Capture the cell that displays the provided text and extract its (x, y) central coordinate. 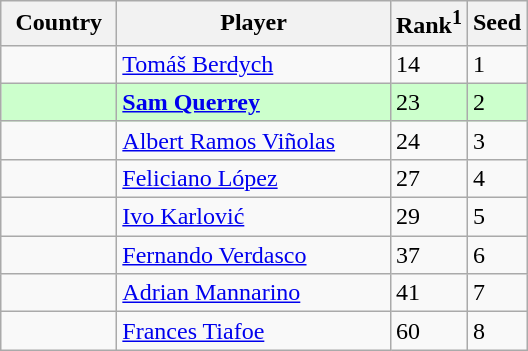
14 (428, 64)
37 (428, 255)
Rank1 (428, 24)
Ivo Karlović (254, 217)
Albert Ramos Viñolas (254, 140)
6 (496, 255)
Adrian Mannarino (254, 293)
3 (496, 140)
5 (496, 217)
60 (428, 331)
41 (428, 293)
24 (428, 140)
29 (428, 217)
Tomáš Berdych (254, 64)
7 (496, 293)
Player (254, 24)
Feliciano López (254, 178)
4 (496, 178)
Seed (496, 24)
8 (496, 331)
23 (428, 102)
2 (496, 102)
Country (59, 24)
1 (496, 64)
Sam Querrey (254, 102)
Frances Tiafoe (254, 331)
Fernando Verdasco (254, 255)
27 (428, 178)
